Detect which cell encompasses the target text, then output its [X, Y] center coordinate. 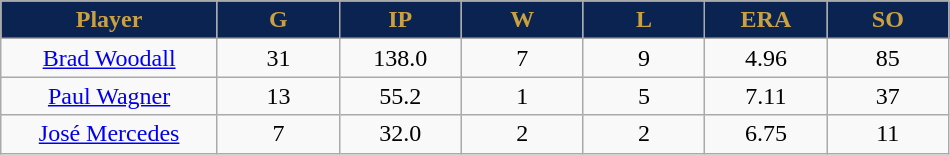
138.0 [400, 58]
9 [644, 58]
W [522, 20]
L [644, 20]
13 [278, 96]
6.75 [766, 134]
11 [888, 134]
32.0 [400, 134]
Paul Wagner [110, 96]
ERA [766, 20]
1 [522, 96]
Brad Woodall [110, 58]
55.2 [400, 96]
4.96 [766, 58]
G [278, 20]
5 [644, 96]
Player [110, 20]
José Mercedes [110, 134]
SO [888, 20]
37 [888, 96]
85 [888, 58]
7.11 [766, 96]
31 [278, 58]
IP [400, 20]
